Find where the given text appears and provide that cell's center as [X, Y] coordinate. 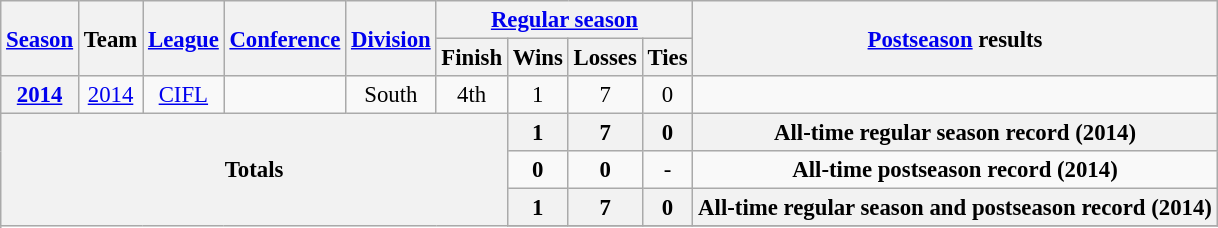
Season [40, 38]
Division [391, 38]
League [184, 38]
All-time postseason record (2014) [955, 170]
4th [472, 95]
Conference [285, 38]
Wins [538, 58]
All-time regular season and postseason record (2014) [955, 208]
South [391, 95]
CIFL [184, 95]
All-time regular season record (2014) [955, 133]
Team [110, 38]
Finish [472, 58]
- [668, 170]
Losses [605, 58]
Totals [254, 170]
Regular season [564, 20]
Ties [668, 58]
Postseason results [955, 38]
